Identify which cell holds the provided text, then report its (x, y) central coordinate. 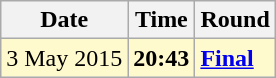
Time (162, 20)
Date (64, 20)
20:43 (162, 58)
Final (235, 58)
3 May 2015 (64, 58)
Round (235, 20)
